For the text-containing cell, return its midpoint in (x, y) coordinate format. 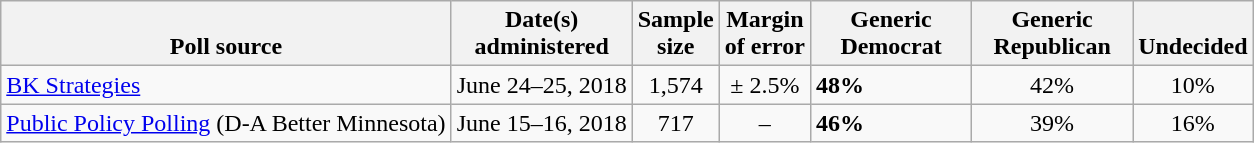
GenericDemocrat (890, 34)
42% (1052, 85)
BK Strategies (226, 85)
Date(s)administered (542, 34)
10% (1193, 85)
Poll source (226, 34)
46% (890, 123)
39% (1052, 123)
June 24–25, 2018 (542, 85)
– (764, 123)
Marginof error (764, 34)
48% (890, 85)
June 15–16, 2018 (542, 123)
16% (1193, 123)
Undecided (1193, 34)
717 (676, 123)
1,574 (676, 85)
Samplesize (676, 34)
Public Policy Polling (D-A Better Minnesota) (226, 123)
GenericRepublican (1052, 34)
± 2.5% (764, 85)
